Pinpoint the cell where the given text exists, returning its (X, Y) midpoint coordinate. 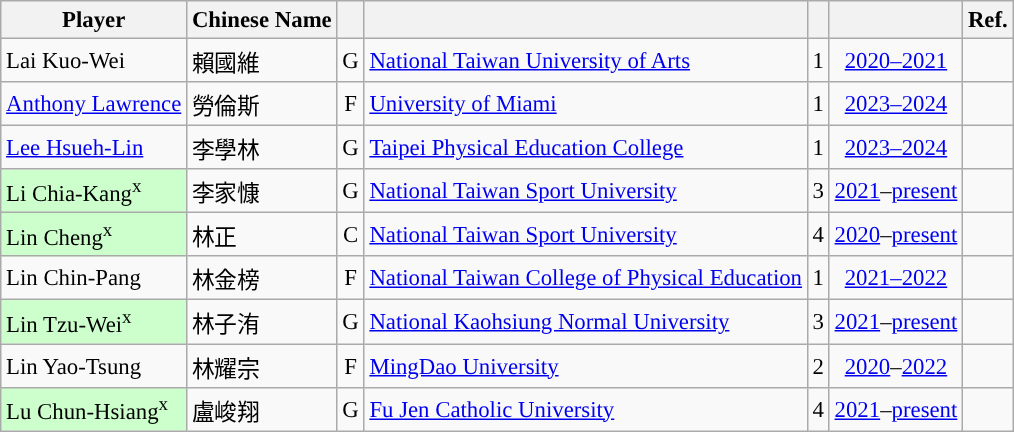
盧峻翔 (262, 409)
林正 (262, 235)
National Taiwan College of Physical Education (586, 278)
National Kaohsiung Normal University (586, 322)
Lai Kuo-Wei (94, 61)
林子洧 (262, 322)
2020–present (896, 235)
賴國維 (262, 61)
Lin Chin-Pang (94, 278)
2 (818, 366)
Ref. (988, 20)
Anthony Lawrence (94, 104)
李學林 (262, 148)
李家慷 (262, 191)
2021–2022 (896, 278)
2020–2021 (896, 61)
Lu Chun-Hsiangx (94, 409)
2020–2022 (896, 366)
勞倫斯 (262, 104)
Lee Hsueh-Lin (94, 148)
Player (94, 20)
林金榜 (262, 278)
University of Miami (586, 104)
MingDao University (586, 366)
National Taiwan University of Arts (586, 61)
C (350, 235)
Fu Jen Catholic University (586, 409)
Lin Tzu-Weix (94, 322)
林耀宗 (262, 366)
Li Chia-Kangx (94, 191)
Chinese Name (262, 20)
Lin Chengx (94, 235)
Lin Yao-Tsung (94, 366)
Taipei Physical Education College (586, 148)
